Scan for the cell matching the given text and deliver its [x, y] coordinate at center. 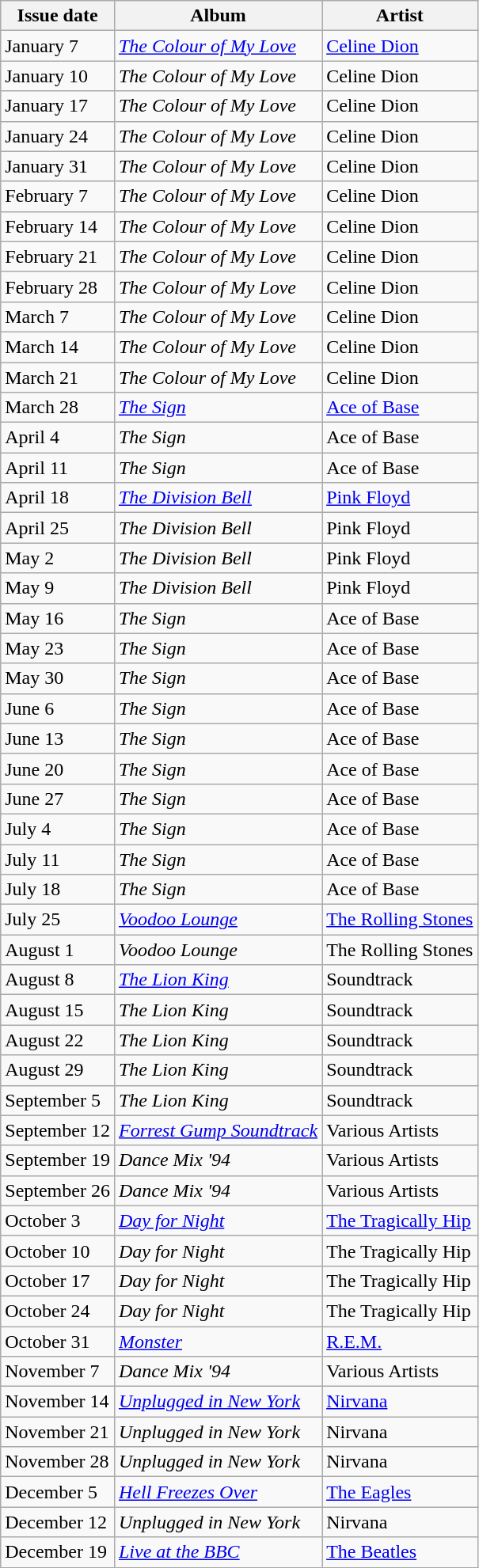
Artist [400, 16]
January 31 [58, 166]
February 21 [58, 256]
April 4 [58, 438]
June 6 [58, 708]
November 21 [58, 1432]
October 31 [58, 1342]
June 27 [58, 799]
December 19 [58, 1552]
January 10 [58, 76]
October 17 [58, 1281]
October 10 [58, 1251]
March 14 [58, 347]
July 25 [58, 920]
September 26 [58, 1190]
The Eagles [400, 1492]
March 28 [58, 408]
February 7 [58, 196]
April 18 [58, 498]
March 21 [58, 378]
September 5 [58, 1100]
May 2 [58, 558]
January 7 [58, 46]
August 15 [58, 1010]
Monster [218, 1342]
May 16 [58, 618]
August 1 [58, 950]
R.E.M. [400, 1342]
Album [218, 16]
January 17 [58, 106]
August 29 [58, 1070]
Hell Freezes Over [218, 1492]
December 12 [58, 1522]
June 20 [58, 769]
November 7 [58, 1372]
April 25 [58, 528]
June 13 [58, 738]
Forrest Gump Soundtrack [218, 1130]
July 18 [58, 890]
January 24 [58, 136]
July 4 [58, 829]
November 14 [58, 1402]
December 5 [58, 1492]
Live at the BBC [218, 1552]
May 30 [58, 678]
November 28 [58, 1462]
July 11 [58, 859]
February 14 [58, 226]
March 7 [58, 317]
September 12 [58, 1130]
February 28 [58, 287]
The Beatles [400, 1552]
September 19 [58, 1160]
August 8 [58, 980]
Issue date [58, 16]
August 22 [58, 1040]
October 3 [58, 1221]
May 23 [58, 648]
May 9 [58, 588]
October 24 [58, 1311]
April 11 [58, 468]
